Locate the cell with the specified text and output its [X, Y] center coordinate. 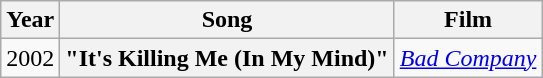
"It's Killing Me (In My Mind)" [227, 58]
Film [468, 20]
Bad Company [468, 58]
2002 [30, 58]
Song [227, 20]
Year [30, 20]
